Search for the cell housing the specified text and yield its [x, y] center coordinate. 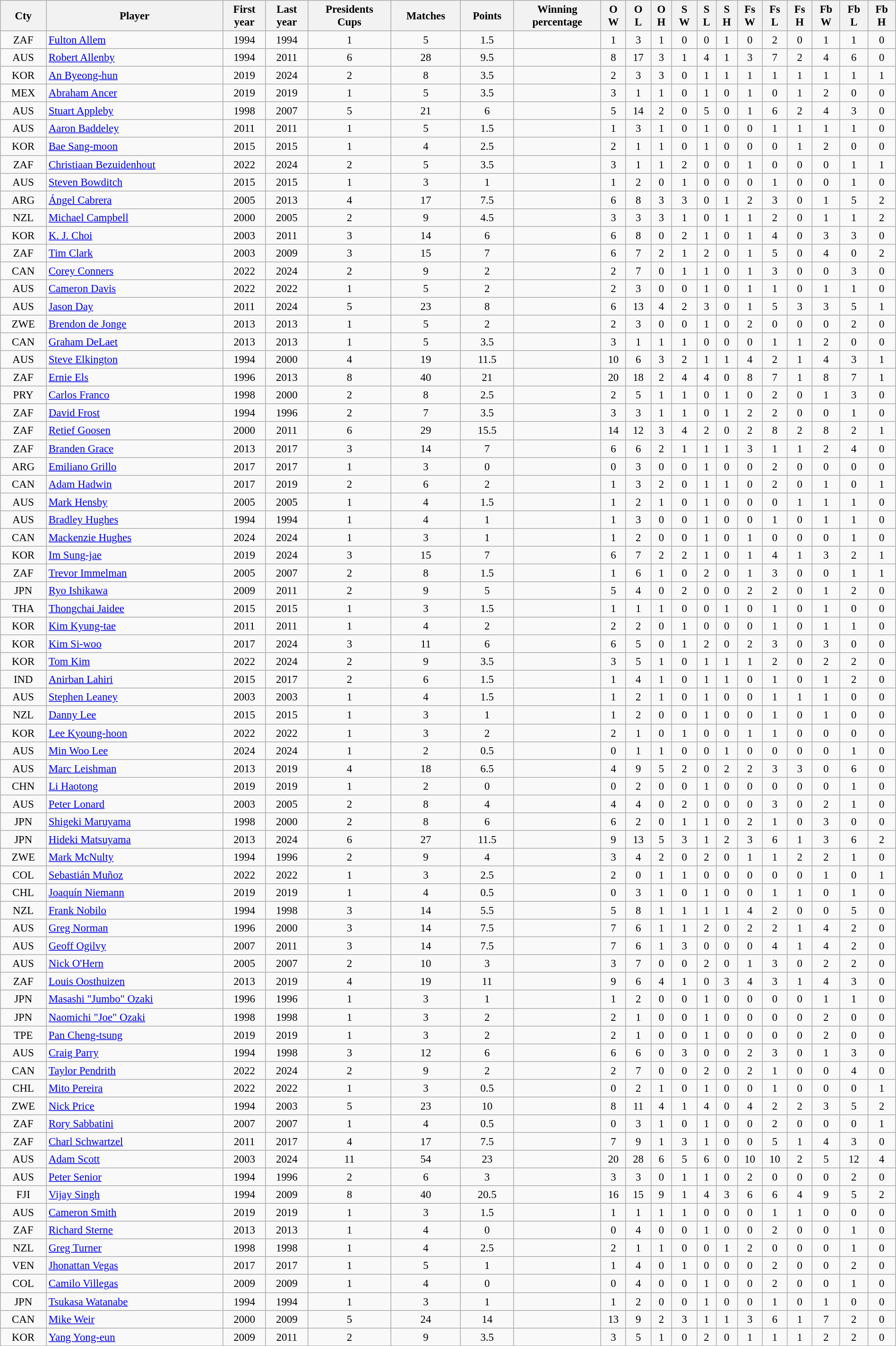
Yang Yong-eun [135, 1337]
Mackenzie Hughes [135, 537]
Peter Lonard [135, 804]
Fulton Allem [135, 40]
Thongchai Jaidee [135, 609]
Jason Day [135, 306]
27 [426, 839]
Bae Sang-moon [135, 147]
Danny Lee [135, 715]
Firstyear [245, 16]
20.5 [487, 1195]
Mark Hensby [135, 502]
15.5 [487, 431]
Christiaan Bezuidenhout [135, 164]
9.5 [487, 58]
Bradley Hughes [135, 520]
Anirban Lahiri [135, 680]
29 [426, 431]
Robert Allenby [135, 58]
Geoff Ogilvy [135, 946]
PRY [24, 395]
Hideki Matsuyama [135, 839]
Tsukasa Watanabe [135, 1302]
Winningpercentage [557, 16]
Mito Pereira [135, 1088]
Cameron Smith [135, 1213]
Tim Clark [135, 253]
Steven Bowditch [135, 182]
Naomichi "Joe" Ozaki [135, 1017]
Graham DeLaet [135, 342]
Michael Campbell [135, 217]
Joaquín Niemann [135, 893]
FsH [800, 16]
MEX [24, 93]
6.5 [487, 768]
Mark McNulty [135, 857]
FbW [826, 16]
Cty [24, 16]
Greg Norman [135, 928]
Rory Sabbatini [135, 1124]
Nick Price [135, 1106]
FsW [750, 16]
Richard Sterne [135, 1230]
Kim Si-woo [135, 644]
Ernie Els [135, 378]
Carlos Franco [135, 395]
Corey Conners [135, 271]
Shigeki Maruyama [135, 822]
Points [487, 16]
Im Sung-jae [135, 555]
Sebastián Muñoz [135, 875]
OH [662, 16]
54 [426, 1159]
5.5 [487, 911]
Masashi "Jumbo" Ozaki [135, 1000]
VEN [24, 1266]
Retief Goosen [135, 431]
Adam Hadwin [135, 484]
Mike Weir [135, 1319]
Stephen Leaney [135, 697]
Peter Senior [135, 1177]
Kim Kyung-tae [135, 626]
Li Haotong [135, 786]
Player [135, 16]
Aaron Baddeley [135, 129]
OL [638, 16]
Taylor Pendrith [135, 1070]
Stuart Appleby [135, 111]
Lastyear [286, 16]
OW [613, 16]
Jhonattan Vegas [135, 1266]
CHN [24, 786]
FJI [24, 1195]
Charl Schwartzel [135, 1141]
24 [426, 1319]
THA [24, 609]
SL [707, 16]
TPE [24, 1035]
Matches [426, 16]
Brendon de Jonge [135, 324]
Lee Kyoung-hoon [135, 733]
Adam Scott [135, 1159]
4.5 [487, 217]
Pan Cheng-tsung [135, 1035]
FbL [853, 16]
16 [613, 1195]
David Frost [135, 413]
FbH [882, 16]
Steve Elkington [135, 360]
Cameron Davis [135, 289]
Branden Grace [135, 449]
Abraham Ancer [135, 93]
Tom Kim [135, 662]
FsL [775, 16]
Nick O'Hern [135, 964]
Min Woo Lee [135, 751]
Craig Parry [135, 1053]
Marc Leishman [135, 768]
Trevor Immelman [135, 573]
Ryo Ishikawa [135, 591]
Vijay Singh [135, 1195]
SW [684, 16]
Greg Turner [135, 1248]
SH [727, 16]
Louis Oosthuizen [135, 982]
IND [24, 680]
An Byeong-hun [135, 76]
Camilo Villegas [135, 1284]
Frank Nobilo [135, 911]
K. J. Choi [135, 235]
PresidentsCups [349, 16]
Emiliano Grillo [135, 466]
Ángel Cabrera [135, 200]
